Return [X, Y] of the center of cell containing provided text 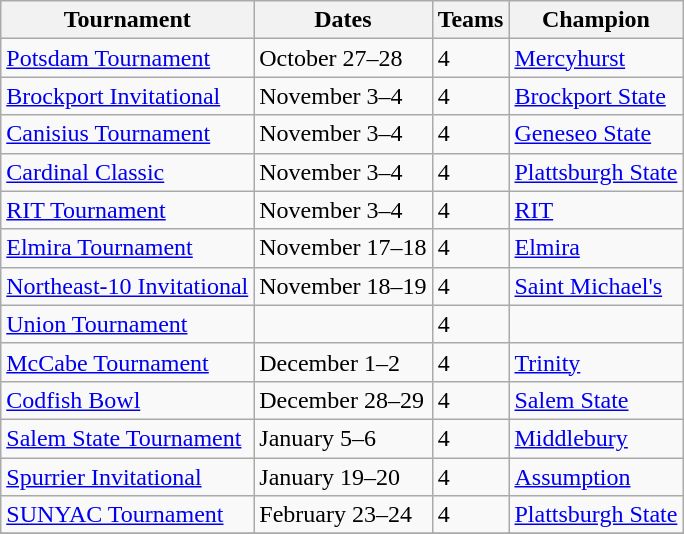
Dates [343, 20]
Champion [596, 20]
Salem State [596, 400]
Cardinal Classic [128, 172]
RIT Tournament [128, 210]
October 27–28 [343, 58]
December 28–29 [343, 400]
Brockport Invitational [128, 96]
Elmira Tournament [128, 248]
Geneseo State [596, 134]
January 5–6 [343, 438]
Elmira [596, 248]
Codfish Bowl [128, 400]
Salem State Tournament [128, 438]
Northeast-10 Invitational [128, 286]
Union Tournament [128, 324]
November 18–19 [343, 286]
Canisius Tournament [128, 134]
Assumption [596, 477]
Middlebury [596, 438]
McCabe Tournament [128, 362]
November 17–18 [343, 248]
Brockport State [596, 96]
Saint Michael's [596, 286]
Potsdam Tournament [128, 58]
February 23–24 [343, 515]
SUNYAC Tournament [128, 515]
Spurrier Invitational [128, 477]
January 19–20 [343, 477]
RIT [596, 210]
Trinity [596, 362]
Teams [470, 20]
Mercyhurst [596, 58]
December 1–2 [343, 362]
Tournament [128, 20]
